Locate the cell with the specified text and output its (X, Y) center coordinate. 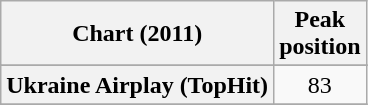
83 (320, 85)
Chart (2011) (138, 34)
Peakposition (320, 34)
Ukraine Airplay (TopHit) (138, 85)
